Output the (x, y) coordinate of the center of the cell containing the given text.  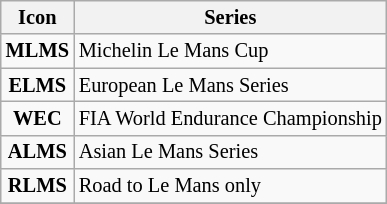
FIA World Endurance Championship (230, 118)
European Le Mans Series (230, 85)
RLMS (38, 186)
ELMS (38, 85)
WEC (38, 118)
MLMS (38, 51)
Asian Le Mans Series (230, 152)
Series (230, 17)
Icon (38, 17)
Road to Le Mans only (230, 186)
ALMS (38, 152)
Michelin Le Mans Cup (230, 51)
